Locate the cell with the specified text and output its (x, y) center coordinate. 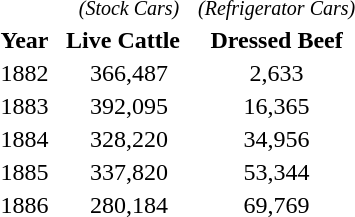
Live Cattle (130, 40)
392,095 (130, 106)
328,220 (130, 139)
366,487 (130, 73)
337,820 (130, 172)
